Find where the given text appears and provide that cell's center as [x, y] coordinate. 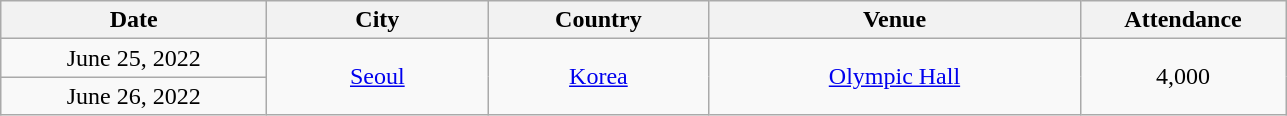
Seoul [378, 77]
June 25, 2022 [134, 58]
City [378, 20]
Korea [598, 77]
Venue [894, 20]
Olympic Hall [894, 77]
Date [134, 20]
Attendance [1183, 20]
4,000 [1183, 77]
June 26, 2022 [134, 96]
Country [598, 20]
